Capture the cell that displays the provided text and extract its (X, Y) central coordinate. 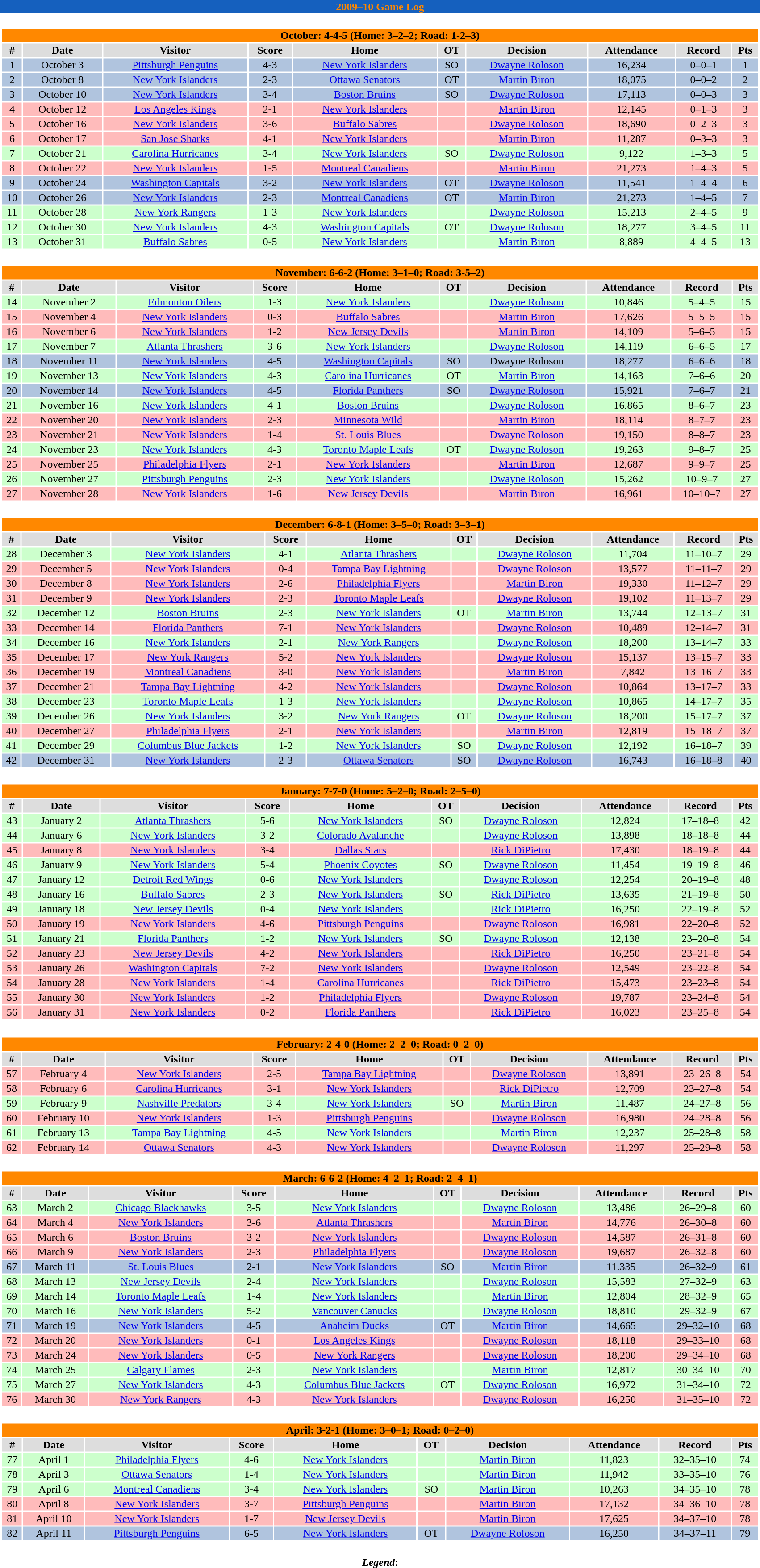
18,075 (631, 80)
24–28–8 (702, 1118)
28 (11, 554)
April 6 (54, 1489)
64 (12, 1222)
16 (12, 332)
Vancouver Canucks (355, 1311)
12,687 (629, 464)
13–17–7 (704, 686)
19–19–8 (700, 865)
9–8–7 (702, 450)
26 (12, 479)
17–18–8 (700, 820)
0–0–1 (703, 65)
16,972 (621, 1385)
12,824 (625, 820)
18,118 (621, 1340)
16,961 (629, 493)
31–34–10 (698, 1385)
8–8–7 (702, 435)
25–28–8 (702, 1133)
82 (12, 1533)
14 (12, 302)
San Jose Sharks (175, 139)
69 (12, 1296)
26–29–8 (698, 1208)
18–18–8 (700, 836)
2-5 (274, 1074)
34–37–11 (695, 1533)
April 8 (54, 1504)
October 22 (63, 168)
February: 2-4-0 (Home: 2–2–0; Road: 0–2–0) (380, 1045)
12,237 (630, 1133)
13–15–7 (704, 657)
11.335 (621, 1267)
24–27–8 (702, 1104)
23–22–8 (700, 968)
January 18 (61, 909)
15,137 (633, 657)
26–32–8 (698, 1252)
December 5 (66, 569)
14–17–7 (704, 702)
March 6 (55, 1238)
1–3–3 (703, 153)
66 (12, 1252)
January 16 (61, 895)
March 20 (55, 1340)
12 (12, 227)
29–32–9 (698, 1311)
30–34–10 (698, 1370)
32–35–10 (695, 1460)
3-5 (254, 1208)
14,776 (621, 1222)
5-4 (267, 865)
January 31 (61, 1012)
12,192 (633, 745)
12,819 (633, 731)
October 3 (63, 65)
1–4–4 (703, 183)
2–4–5 (703, 212)
17,430 (625, 850)
1-5 (270, 168)
0–1–3 (703, 109)
December 31 (66, 761)
12,138 (625, 938)
51 (12, 938)
March 19 (55, 1326)
15,473 (625, 983)
November 28 (69, 493)
March 24 (55, 1355)
10–9–7 (702, 479)
19,787 (625, 997)
13,635 (625, 895)
7,842 (633, 672)
November 23 (69, 450)
17,113 (631, 94)
11,297 (630, 1147)
10,865 (633, 702)
11,541 (631, 183)
January 28 (61, 983)
March 13 (55, 1281)
2-6 (286, 584)
22 (12, 420)
17,132 (614, 1504)
8 (12, 168)
11,942 (614, 1474)
20–19–8 (700, 879)
5–6–5 (702, 332)
22–19–8 (700, 909)
November 11 (69, 361)
13,898 (625, 836)
15,583 (621, 1281)
October 21 (63, 153)
11–10–7 (704, 554)
January 30 (61, 997)
Phoenix Coyotes (361, 865)
October 10 (63, 94)
29–33–10 (698, 1340)
Dallas Stars (361, 850)
13–14–7 (704, 643)
October 16 (63, 124)
13–16–7 (704, 672)
11,287 (631, 139)
23–21–8 (700, 953)
11,487 (630, 1104)
23–27–8 (702, 1088)
13,486 (621, 1208)
January 19 (61, 924)
January 8 (61, 850)
62 (12, 1147)
November 16 (69, 405)
34–35–10 (695, 1489)
7-1 (286, 627)
March 4 (55, 1222)
45 (12, 850)
18–19–8 (700, 850)
15,213 (631, 212)
March 14 (55, 1296)
November 27 (69, 479)
12,817 (621, 1370)
15–18–7 (704, 731)
Nashville Predators (179, 1104)
23–20–8 (700, 938)
11,454 (625, 865)
Colorado Avalanche (361, 836)
17,625 (614, 1519)
3–4–5 (703, 227)
34–37–10 (695, 1519)
77 (12, 1460)
6-5 (251, 1533)
7-2 (267, 968)
6–6–5 (702, 346)
81 (12, 1519)
February 9 (63, 1104)
March 11 (55, 1267)
March 25 (55, 1370)
53 (12, 968)
34 (11, 643)
16,981 (625, 924)
0–2–3 (703, 124)
December 26 (66, 716)
October 31 (63, 242)
10,846 (629, 302)
5-6 (267, 820)
5–4–5 (702, 302)
November 20 (69, 420)
36 (11, 672)
1–4–5 (703, 198)
December 19 (66, 672)
49 (12, 909)
October 30 (63, 227)
12,254 (625, 879)
October 26 (63, 198)
November 25 (69, 464)
January 12 (61, 879)
November 13 (69, 376)
55 (12, 997)
November: 6-6-2 (Home: 3–1–0; Road: 3-5–2) (380, 273)
19,330 (633, 584)
Anaheim Ducks (355, 1326)
15,921 (629, 391)
0–0–3 (703, 94)
0–0–2 (703, 80)
31–35–10 (698, 1399)
14,109 (629, 332)
1-7 (251, 1519)
23–25–8 (700, 1012)
November 2 (69, 302)
December 12 (66, 613)
Chicago Blackhawks (161, 1208)
18,690 (631, 124)
26–30–8 (698, 1222)
October 17 (63, 139)
32 (11, 613)
14,163 (629, 376)
April: 3-2-1 (Home: 3–0–1; Road: 0–2–0) (380, 1430)
December 27 (66, 731)
80 (12, 1504)
27–32–9 (698, 1281)
February 4 (63, 1074)
15,262 (629, 479)
12,549 (625, 968)
9,122 (631, 153)
11,704 (633, 554)
19,263 (629, 450)
0–3–3 (703, 139)
8–7–7 (702, 420)
14,119 (629, 346)
4–4–5 (703, 242)
10,263 (614, 1489)
22–20–8 (700, 924)
16–18–8 (704, 761)
0-1 (254, 1340)
3-1 (274, 1088)
23–23–8 (700, 983)
2-4 (254, 1281)
April 3 (54, 1474)
25–29–8 (702, 1147)
April 11 (54, 1533)
23–24–8 (700, 997)
Detroit Red Wings (173, 879)
3-7 (251, 1504)
October 24 (63, 183)
16,743 (633, 761)
March 27 (55, 1385)
October: 4-4-5 (Home: 3–2–2; Road: 1-2–3) (380, 35)
March 9 (55, 1252)
13,577 (633, 569)
October 12 (63, 109)
February 10 (63, 1118)
19,150 (629, 435)
10–10–7 (702, 493)
3-0 (286, 672)
November 14 (69, 391)
8–6–7 (702, 405)
Edmonton Oilers (185, 302)
30 (11, 584)
16,980 (630, 1118)
January 23 (61, 953)
October 8 (63, 80)
February 14 (63, 1147)
December 23 (66, 702)
February 13 (63, 1133)
0-6 (267, 879)
December 17 (66, 657)
January: 7-7-0 (Home: 5–2–0; Road: 2–5–0) (380, 791)
23–26–8 (702, 1074)
November 7 (69, 346)
57 (12, 1074)
10,864 (633, 686)
11–11–7 (704, 569)
April 10 (54, 1519)
47 (12, 879)
6–6–6 (702, 361)
16–18–7 (704, 745)
January 2 (61, 820)
19,102 (633, 598)
12–13–7 (704, 613)
7–6–6 (702, 376)
December 3 (66, 554)
71 (12, 1326)
26–32–9 (698, 1267)
December 21 (66, 686)
21–19–8 (700, 895)
29–34–10 (698, 1355)
November 21 (69, 435)
10 (12, 198)
0-3 (275, 317)
February 6 (63, 1088)
24 (12, 450)
2009–10 Game Log (380, 7)
9–9–7 (702, 464)
December: 6-8-1 (Home: 3–5–0; Road: 3–3–1) (380, 525)
January 9 (61, 865)
January 26 (61, 968)
12,709 (630, 1088)
19 (12, 376)
29–32–10 (698, 1326)
December 8 (66, 584)
16,234 (631, 65)
Minnesota Wild (368, 420)
January 6 (61, 836)
16,023 (625, 1012)
59 (12, 1104)
March 2 (55, 1208)
34–36–10 (695, 1504)
November 4 (69, 317)
19,687 (621, 1252)
Calgary Flames (161, 1370)
17,626 (629, 317)
75 (12, 1385)
10,489 (633, 627)
41 (11, 745)
0-2 (267, 1012)
8,889 (631, 242)
December 14 (66, 627)
12,145 (631, 109)
5–5–5 (702, 317)
December 29 (66, 745)
13,891 (630, 1074)
11–12–7 (704, 584)
15–17–7 (704, 716)
11,823 (614, 1460)
March: 6-6-2 (Home: 4–2–1; Road: 2–4–1) (380, 1179)
March 30 (55, 1399)
December 16 (66, 643)
26–31–8 (698, 1238)
16,865 (629, 405)
7–6–7 (702, 391)
28–32–9 (698, 1296)
December 9 (66, 598)
October 28 (63, 212)
4 (12, 109)
18,810 (621, 1311)
14,587 (621, 1238)
April 1 (54, 1460)
38 (11, 702)
1–4–3 (703, 168)
November 6 (69, 332)
March 16 (55, 1311)
1-6 (275, 493)
14,665 (621, 1326)
43 (12, 820)
January 21 (61, 938)
73 (12, 1355)
11–13–7 (704, 598)
13,744 (633, 613)
12,804 (621, 1296)
33–35–10 (695, 1474)
12–14–7 (704, 627)
18,114 (629, 420)
